Locate the cell with the specified text and output its [X, Y] center coordinate. 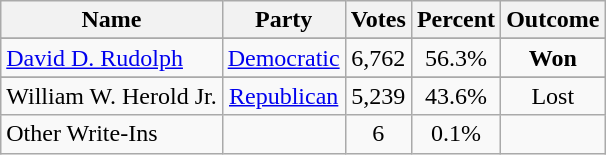
Lost [553, 96]
Democratic [284, 58]
Won [553, 58]
0.1% [456, 134]
William W. Herold Jr. [112, 96]
Other Write-Ins [112, 134]
6,762 [378, 58]
6 [378, 134]
Votes [378, 20]
Party [284, 20]
Percent [456, 20]
David D. Rudolph [112, 58]
Outcome [553, 20]
Name [112, 20]
5,239 [378, 96]
56.3% [456, 58]
Republican [284, 96]
43.6% [456, 96]
